From the cell containing the given text, extract its center point as (X, Y) coordinate. 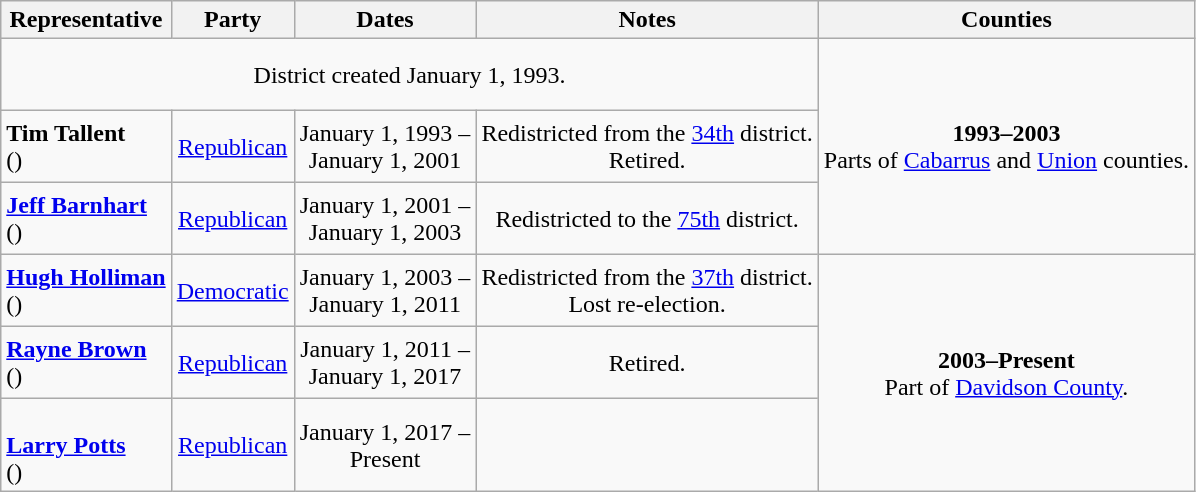
Retired. (647, 363)
Redistricted from the 37th district. Lost re-election. (647, 291)
Dates (385, 20)
1993–2003 Parts of Cabarrus and Union counties. (1006, 147)
Larry Potts() (86, 445)
Tim Tallent() (86, 147)
January 1, 2017 – Present (385, 445)
Representative (86, 20)
District created January 1, 1993. (410, 75)
January 1, 2011 – January 1, 2017 (385, 363)
Hugh Holliman() (86, 291)
Redistricted from the 34th district. Retired. (647, 147)
Rayne Brown() (86, 363)
Democratic (232, 291)
Redistricted to the 75th district. (647, 219)
Party (232, 20)
2003–Present Part of Davidson County. (1006, 373)
January 1, 2001 – January 1, 2003 (385, 219)
Jeff Barnhart() (86, 219)
January 1, 2003 – January 1, 2011 (385, 291)
Counties (1006, 20)
January 1, 1993 – January 1, 2001 (385, 147)
Notes (647, 20)
